Identify which cell holds the provided text, then report its [X, Y] central coordinate. 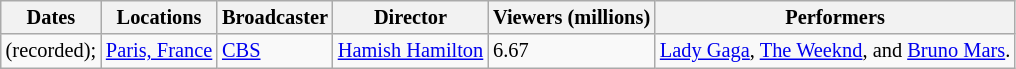
6.67 [572, 51]
Broadcaster [275, 17]
Locations [159, 17]
Hamish Hamilton [410, 51]
Paris, France [159, 51]
Performers [835, 17]
Lady Gaga, The Weeknd, and Bruno Mars. [835, 51]
Dates [51, 17]
CBS [275, 51]
Director [410, 17]
Viewers (millions) [572, 17]
(recorded); [51, 51]
